Return (x, y) of the center of cell containing provided text 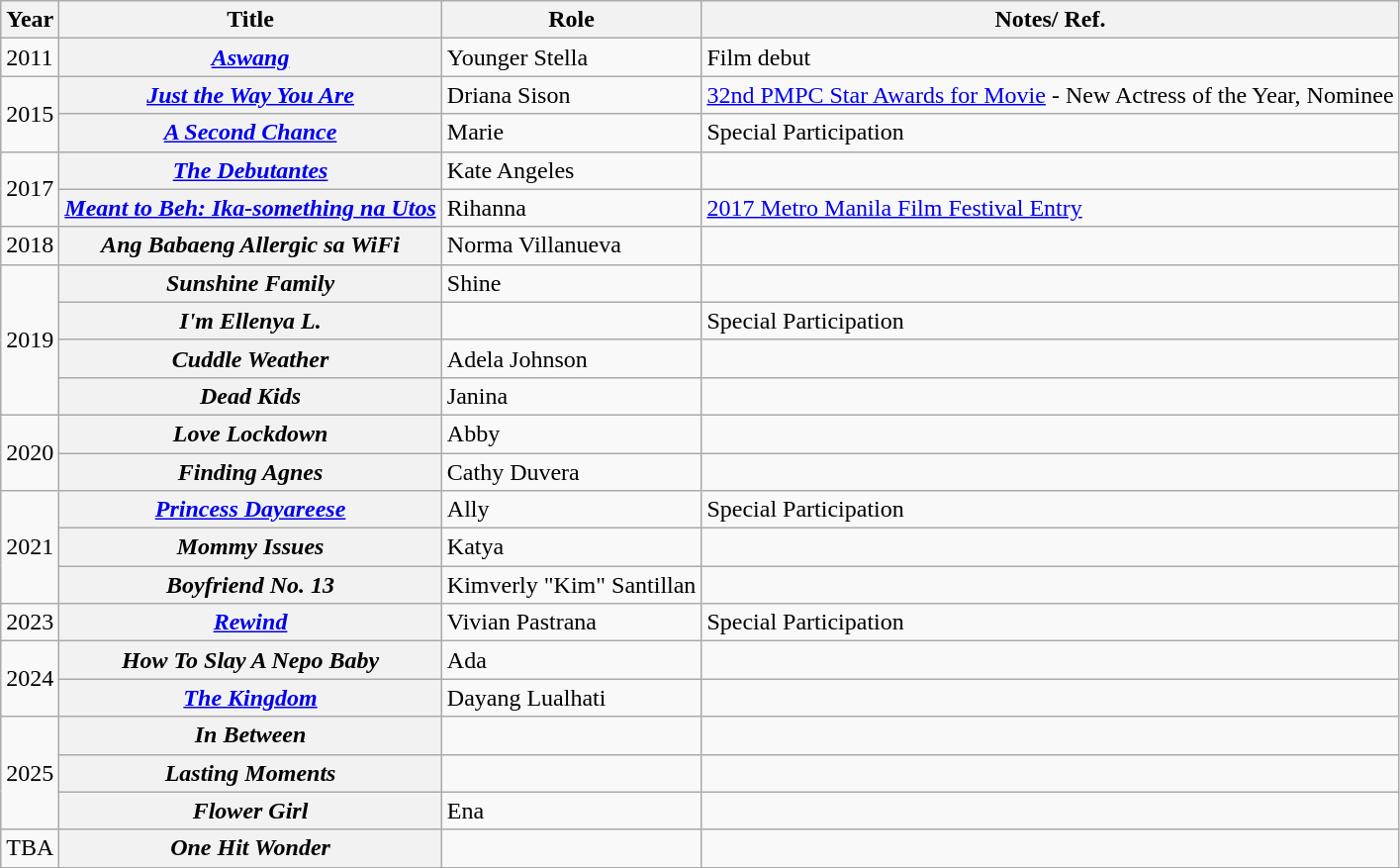
The Kingdom (250, 698)
2025 (30, 773)
2017 Metro Manila Film Festival Entry (1051, 208)
Notes/ Ref. (1051, 20)
How To Slay A Nepo Baby (250, 660)
Flower Girl (250, 811)
2021 (30, 547)
Year (30, 20)
TBA (30, 848)
Shine (572, 283)
One Hit Wonder (250, 848)
32nd PMPC Star Awards for Movie - New Actress of the Year, Nominee (1051, 95)
Princess Dayareese (250, 510)
2023 (30, 623)
2019 (30, 339)
I'm Ellenya L. (250, 321)
Ena (572, 811)
Dayang Lualhati (572, 698)
Adela Johnson (572, 358)
2018 (30, 245)
Driana Sison (572, 95)
Younger Stella (572, 57)
Cuddle Weather (250, 358)
Vivian Pastrana (572, 623)
In Between (250, 735)
Love Lockdown (250, 434)
Boyfriend No. 13 (250, 585)
Lasting Moments (250, 773)
Film debut (1051, 57)
Norma Villanueva (572, 245)
Marie (572, 133)
2015 (30, 114)
Janina (572, 396)
2020 (30, 452)
Just the Way You Are (250, 95)
Rewind (250, 623)
Abby (572, 434)
Meant to Beh: Ika-something na Utos (250, 208)
Cathy Duvera (572, 472)
2011 (30, 57)
The Debutantes (250, 170)
Kimverly "Kim" Santillan (572, 585)
Role (572, 20)
Ang Babaeng Allergic sa WiFi (250, 245)
Katya (572, 547)
Kate Angeles (572, 170)
A Second Chance (250, 133)
Dead Kids (250, 396)
Ada (572, 660)
Aswang (250, 57)
Sunshine Family (250, 283)
Title (250, 20)
Ally (572, 510)
2017 (30, 189)
2024 (30, 679)
Finding Agnes (250, 472)
Rihanna (572, 208)
Mommy Issues (250, 547)
